Extract the [X, Y] coordinate from the center of the cell holding the provided text.  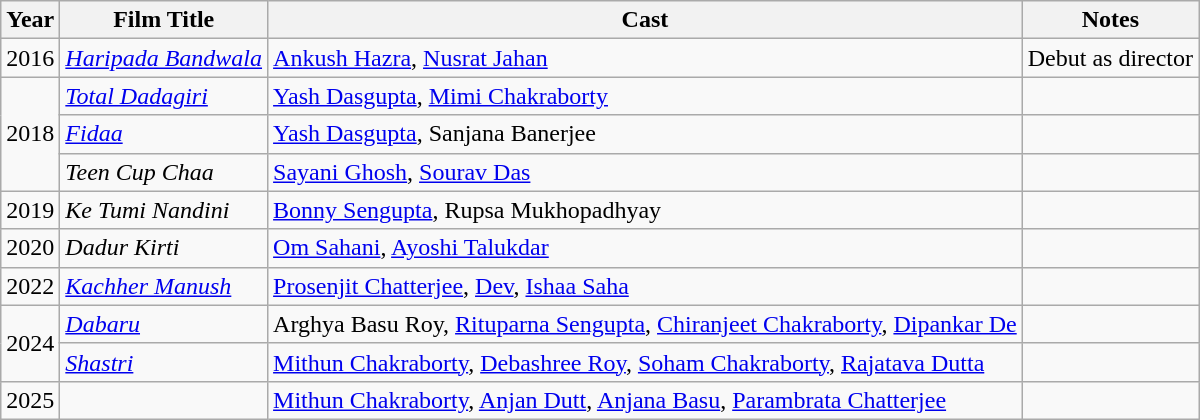
Haripada Bandwala [164, 58]
Film Title [164, 20]
Dabaru [164, 324]
Sayani Ghosh, Sourav Das [646, 172]
Prosenjit Chatterjee, Dev, Ishaa Saha [646, 286]
Ke Tumi Nandini [164, 210]
2020 [30, 248]
2018 [30, 134]
Teen Cup Chaa [164, 172]
Ankush Hazra, Nusrat Jahan [646, 58]
Dadur Kirti [164, 248]
Cast [646, 20]
Arghya Basu Roy, Rituparna Sengupta, Chiranjeet Chakraborty, Dipankar De [646, 324]
2022 [30, 286]
Om Sahani, Ayoshi Talukdar [646, 248]
Fidaa [164, 134]
Notes [1110, 20]
Yash Dasgupta, Mimi Chakraborty [646, 96]
Bonny Sengupta, Rupsa Mukhopadhyay [646, 210]
2025 [30, 400]
Yash Dasgupta, Sanjana Banerjee [646, 134]
Mithun Chakraborty, Anjan Dutt, Anjana Basu, Parambrata Chatterjee [646, 400]
Kachher Manush [164, 286]
Total Dadagiri [164, 96]
Year [30, 20]
Debut as director [1110, 58]
2024 [30, 343]
Mithun Chakraborty, Debashree Roy, Soham Chakraborty, Rajatava Dutta [646, 362]
Shastri [164, 362]
2019 [30, 210]
2016 [30, 58]
